Locate the cell with the specified text and output its (x, y) center coordinate. 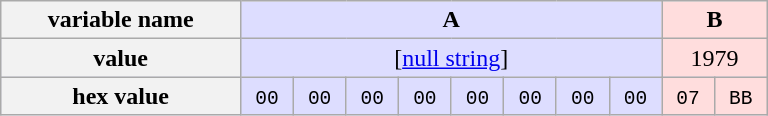
A (452, 20)
BB (740, 96)
B (714, 20)
variable name (121, 20)
value (121, 58)
1979 (714, 58)
07 (688, 96)
hex value (121, 96)
[null string] (452, 58)
